Detect which cell encompasses the target text, then output its (X, Y) center coordinate. 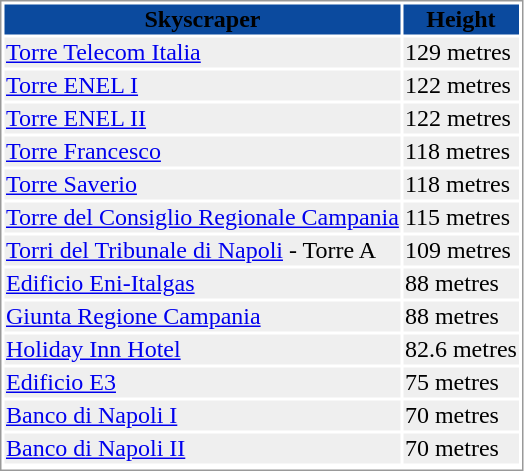
Torre ENEL I (202, 85)
75 metres (460, 383)
Torre del Consiglio Regionale Campania (202, 217)
Banco di Napoli II (202, 449)
Torre Francesco (202, 151)
Torre Saverio (202, 185)
115 metres (460, 217)
Edificio Eni-Italgas (202, 283)
82.6 metres (460, 349)
Giunta Regione Campania (202, 317)
Torri del Tribunale di Napoli - Torre A (202, 251)
Torre ENEL II (202, 119)
Banco di Napoli I (202, 415)
Height (460, 19)
Torre Telecom Italia (202, 53)
Skyscraper (202, 19)
109 metres (460, 251)
Edificio E3 (202, 383)
129 metres (460, 53)
Holiday Inn Hotel (202, 349)
